Output the (x, y) coordinate of the center of the cell containing the given text.  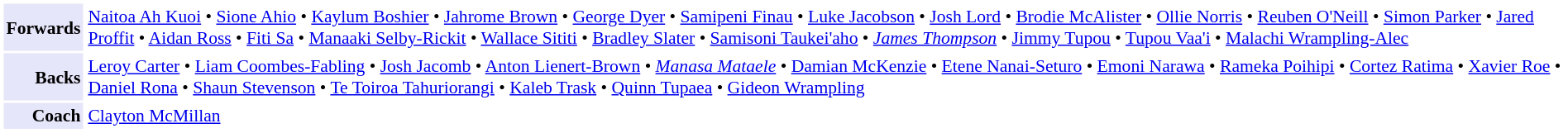
Clayton McMillan (825, 116)
Coach (43, 116)
Forwards (43, 26)
Backs (43, 76)
